Provide the (X, Y) coordinate of the cell's center where the given text is located.  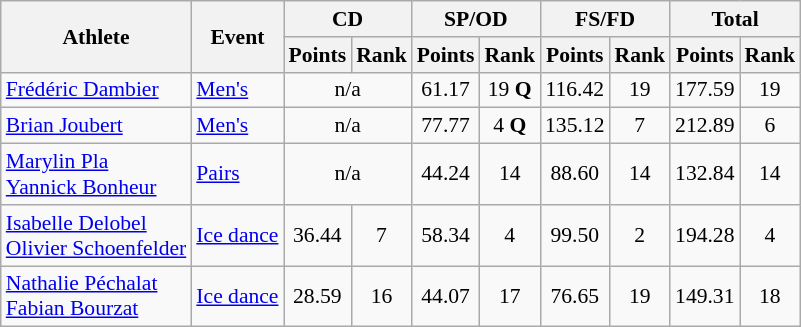
77.77 (446, 126)
Frédéric Dambier (96, 90)
Marylin Pla Yannick Bonheur (96, 174)
Total (735, 19)
FS/FD (605, 19)
16 (382, 296)
17 (510, 296)
135.12 (574, 126)
149.31 (704, 296)
2 (640, 236)
Pairs (237, 174)
76.65 (574, 296)
194.28 (704, 236)
6 (770, 126)
4 Q (510, 126)
58.34 (446, 236)
132.84 (704, 174)
88.60 (574, 174)
Nathalie Péchalat Fabian Bourzat (96, 296)
44.24 (446, 174)
212.89 (704, 126)
36.44 (318, 236)
99.50 (574, 236)
44.07 (446, 296)
28.59 (318, 296)
177.59 (704, 90)
CD (348, 19)
18 (770, 296)
116.42 (574, 90)
Brian Joubert (96, 126)
Athlete (96, 36)
SP/OD (476, 19)
Event (237, 36)
Isabelle Delobel Olivier Schoenfelder (96, 236)
19 Q (510, 90)
61.17 (446, 90)
